Search for the cell housing the specified text and yield its [X, Y] center coordinate. 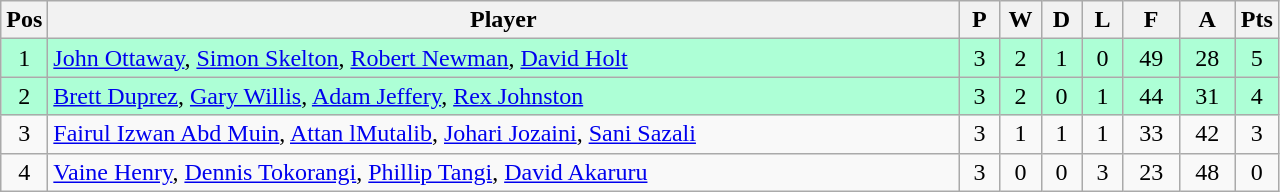
A [1207, 20]
42 [1207, 134]
P [980, 20]
31 [1207, 96]
33 [1151, 134]
D [1062, 20]
John Ottaway, Simon Skelton, Robert Newman, David Holt [504, 58]
Pts [1256, 20]
Vaine Henry, Dennis Tokorangi, Phillip Tangi, David Akaruru [504, 172]
49 [1151, 58]
44 [1151, 96]
Pos [24, 20]
48 [1207, 172]
Player [504, 20]
Fairul Izwan Abd Muin, Attan lMutalib, Johari Jozaini, Sani Sazali [504, 134]
5 [1256, 58]
L [1102, 20]
Brett Duprez, Gary Willis, Adam Jeffery, Rex Johnston [504, 96]
28 [1207, 58]
W [1020, 20]
F [1151, 20]
23 [1151, 172]
